Detect which cell encompasses the target text, then output its [x, y] center coordinate. 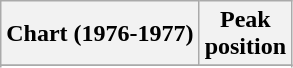
Peakposition [245, 34]
Chart (1976-1977) [100, 34]
